Determine the (X, Y) coordinate at the center of the cell enclosing the given text.  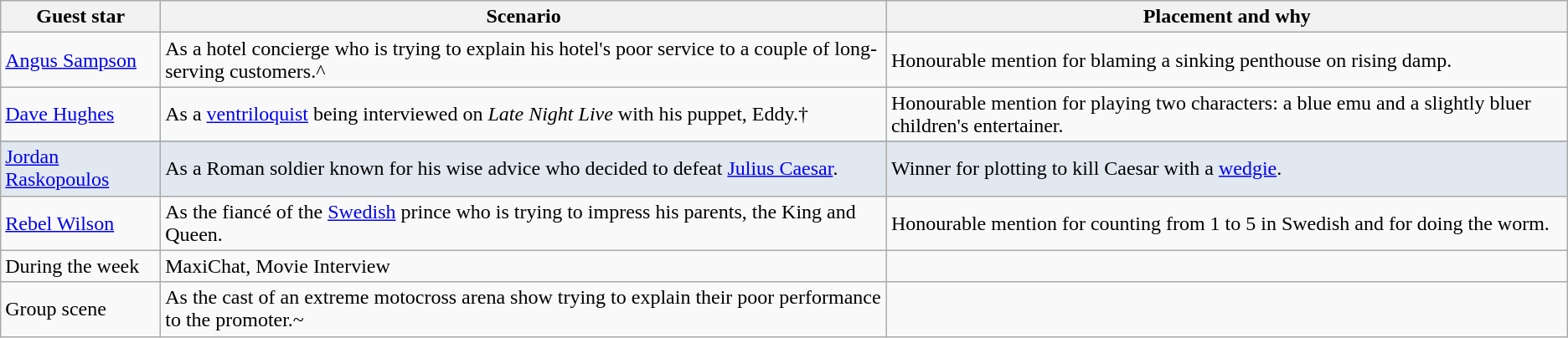
Honourable mention for blaming a sinking penthouse on rising damp. (1226, 60)
MaxiChat, Movie Interview (524, 266)
Angus Sampson (80, 60)
As the cast of an extreme motocross arena show trying to explain their poor performance to the promoter.~ (524, 310)
Honourable mention for playing two characters: a blue emu and a slightly bluer children's entertainer. (1226, 114)
Scenario (524, 17)
Guest star (80, 17)
Honourable mention for counting from 1 to 5 in Swedish and for doing the worm. (1226, 223)
Jordan Raskopoulos (80, 169)
Dave Hughes (80, 114)
As a Roman soldier known for his wise advice who decided to defeat Julius Caesar. (524, 169)
Group scene (80, 310)
As a hotel concierge who is trying to explain his hotel's poor service to a couple of long-serving customers.^ (524, 60)
As the fiancé of the Swedish prince who is trying to impress his parents, the King and Queen. (524, 223)
Rebel Wilson (80, 223)
During the week (80, 266)
Winner for plotting to kill Caesar with a wedgie. (1226, 169)
As a ventriloquist being interviewed on Late Night Live with his puppet, Eddy.† (524, 114)
Placement and why (1226, 17)
